Determine the [X, Y] coordinate at the center of the cell enclosing the given text.  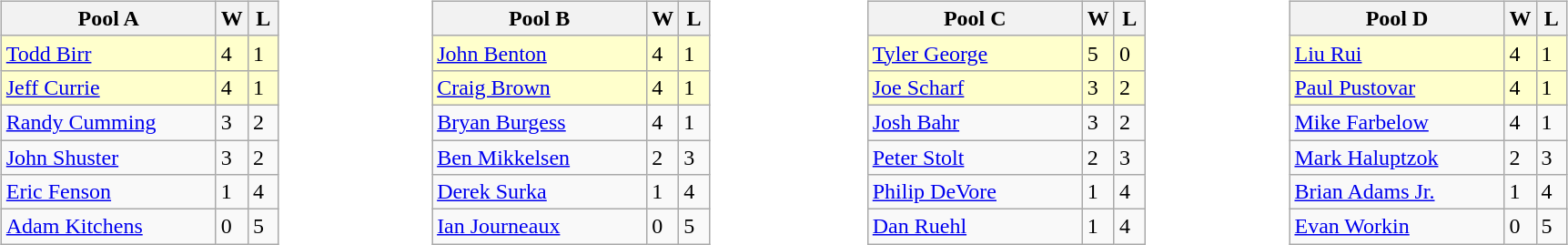
Bryan Burgess [540, 122]
Adam Kitchens [108, 227]
Liu Rui [1397, 53]
Craig Brown [540, 87]
Josh Bahr [975, 122]
Mike Farbelow [1397, 122]
John Benton [540, 53]
Brian Adams Jr. [1397, 192]
Ian Journeaux [540, 227]
Joe Scharf [975, 87]
Derek Surka [540, 192]
Pool D [1397, 18]
Philip DeVore [975, 192]
John Shuster [108, 158]
Mark Haluptzok [1397, 158]
Jeff Currie [108, 87]
Pool C [975, 18]
Pool A [108, 18]
Ben Mikkelsen [540, 158]
Evan Workin [1397, 227]
Dan Ruehl [975, 227]
Todd Birr [108, 53]
Eric Fenson [108, 192]
Tyler George [975, 53]
Randy Cumming [108, 122]
Paul Pustovar [1397, 87]
Peter Stolt [975, 158]
Pool B [540, 18]
